Find where the given text appears and provide that cell's center as [x, y] coordinate. 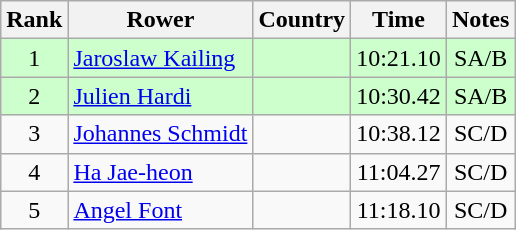
1 [34, 58]
Rower [160, 20]
4 [34, 172]
Country [302, 20]
Julien Hardi [160, 96]
10:21.10 [399, 58]
11:18.10 [399, 210]
Angel Font [160, 210]
11:04.27 [399, 172]
5 [34, 210]
10:30.42 [399, 96]
Rank [34, 20]
2 [34, 96]
Jaroslaw Kailing [160, 58]
Ha Jae-heon [160, 172]
10:38.12 [399, 134]
Notes [480, 20]
3 [34, 134]
Johannes Schmidt [160, 134]
Time [399, 20]
